Output the [X, Y] coordinate of the center of the cell containing the given text.  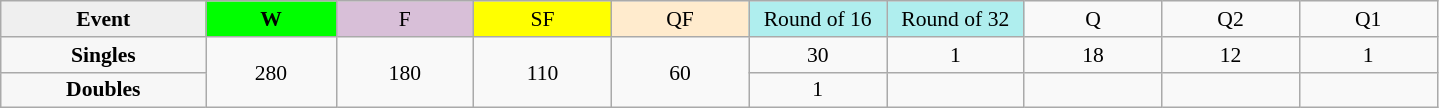
Singles [104, 55]
280 [271, 72]
110 [543, 72]
60 [680, 72]
W [271, 19]
Round of 16 [818, 19]
Doubles [104, 90]
30 [818, 55]
Q2 [1231, 19]
12 [1231, 55]
SF [543, 19]
Q [1093, 19]
QF [680, 19]
Q1 [1368, 19]
180 [405, 72]
F [405, 19]
Event [104, 19]
Round of 32 [955, 19]
18 [1093, 55]
